Provide the [x, y] coordinate of the cell's center where the given text is located.  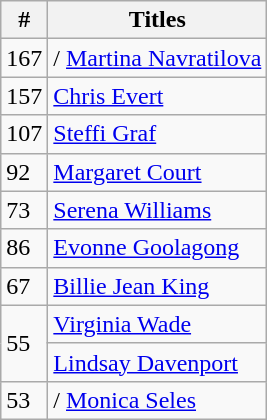
Steffi Graf [158, 134]
Titles [158, 20]
92 [24, 172]
/ Martina Navratilova [158, 58]
53 [24, 400]
157 [24, 96]
Lindsay Davenport [158, 362]
Chris Evert [158, 96]
167 [24, 58]
Serena Williams [158, 210]
Virginia Wade [158, 324]
Billie Jean King [158, 286]
/ Monica Seles [158, 400]
Evonne Goolagong [158, 248]
Margaret Court [158, 172]
73 [24, 210]
107 [24, 134]
# [24, 20]
86 [24, 248]
55 [24, 343]
67 [24, 286]
